Pinpoint the cell where the given text exists, returning its [X, Y] midpoint coordinate. 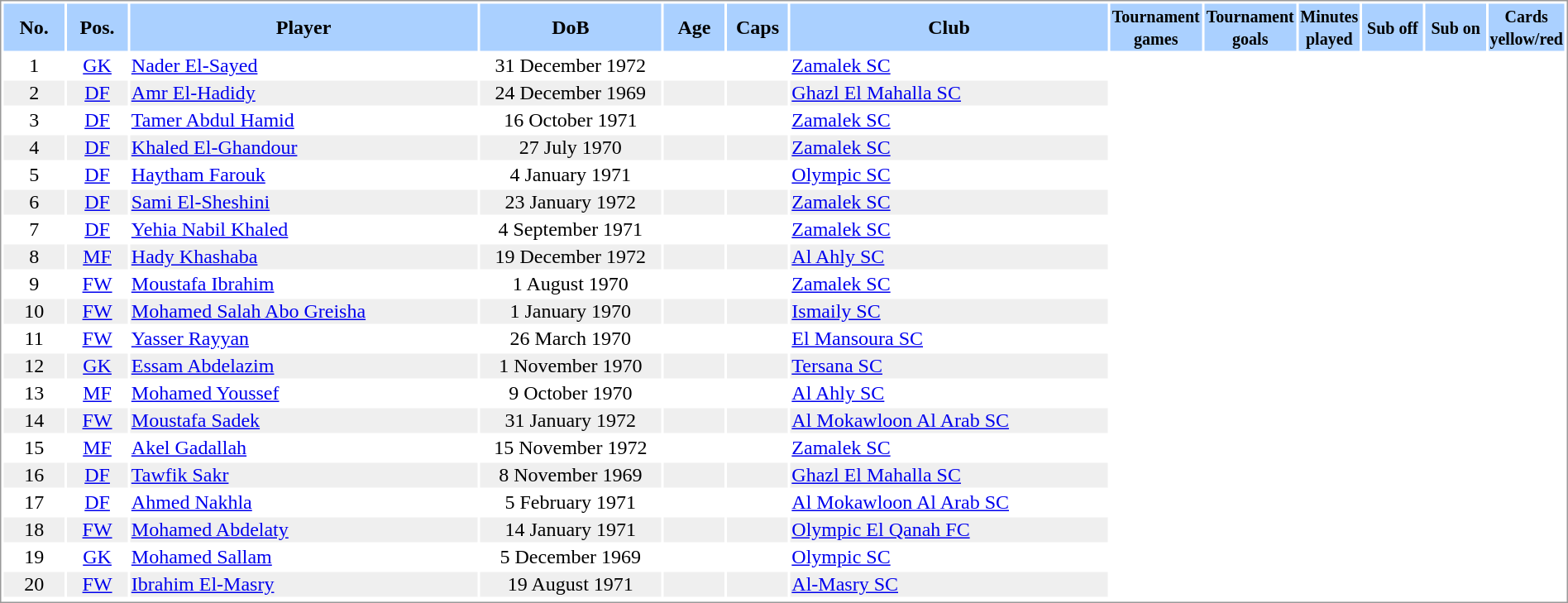
Minutesplayed [1329, 26]
Pos. [98, 26]
Player [304, 26]
Sub off [1393, 26]
5 December 1969 [571, 557]
Ismaily SC [949, 312]
4 September 1971 [571, 229]
Mohamed Abdelaty [304, 530]
15 November 1972 [571, 447]
Yasser Rayyan [304, 338]
Akel Gadallah [304, 447]
Amr El-Hadidy [304, 93]
5 February 1971 [571, 502]
8 [33, 257]
23 January 1972 [571, 203]
27 July 1970 [571, 148]
El Mansoura SC [949, 338]
6 [33, 203]
8 November 1969 [571, 476]
Al-Masry SC [949, 585]
17 [33, 502]
2 [33, 93]
1 August 1970 [571, 284]
31 January 1972 [571, 421]
20 [33, 585]
Cardsyellow/red [1527, 26]
31 December 1972 [571, 65]
Khaled El-Ghandour [304, 148]
16 October 1971 [571, 120]
13 [33, 393]
No. [33, 26]
1 November 1970 [571, 366]
24 December 1969 [571, 93]
1 [33, 65]
Sami El-Sheshini [304, 203]
Yehia Nabil Khaled [304, 229]
Ibrahim El-Masry [304, 585]
19 August 1971 [571, 585]
19 [33, 557]
12 [33, 366]
Mohamed Youssef [304, 393]
Hady Khashaba [304, 257]
Mohamed Salah Abo Greisha [304, 312]
1 January 1970 [571, 312]
3 [33, 120]
Tournamentgoals [1250, 26]
4 [33, 148]
Moustafa Sadek [304, 421]
9 [33, 284]
DoB [571, 26]
18 [33, 530]
Tamer Abdul Hamid [304, 120]
5 [33, 175]
Tersana SC [949, 366]
Essam Abdelazim [304, 366]
10 [33, 312]
Club [949, 26]
16 [33, 476]
19 December 1972 [571, 257]
Mohamed Sallam [304, 557]
Olympic El Qanah FC [949, 530]
4 January 1971 [571, 175]
9 October 1970 [571, 393]
14 January 1971 [571, 530]
Ahmed Nakhla [304, 502]
Nader El-Sayed [304, 65]
14 [33, 421]
Tournamentgames [1156, 26]
Age [695, 26]
Sub on [1456, 26]
Tawfik Sakr [304, 476]
7 [33, 229]
Caps [758, 26]
11 [33, 338]
Moustafa Ibrahim [304, 284]
15 [33, 447]
26 March 1970 [571, 338]
Haytham Farouk [304, 175]
